Determine the [x, y] coordinate at the center of the cell enclosing the given text.  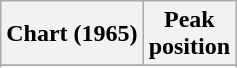
Chart (1965) [72, 34]
Peak position [189, 34]
